Output the (x, y) coordinate of the center of the cell containing the given text.  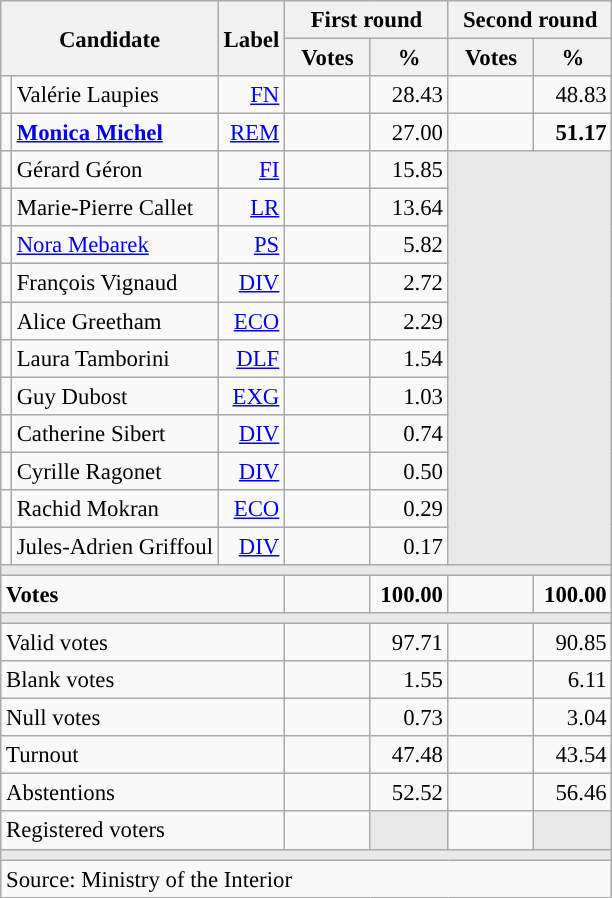
5.82 (409, 245)
56.46 (573, 793)
Guy Dubost (114, 396)
Marie-Pierre Callet (114, 208)
0.29 (409, 509)
François Vignaud (114, 283)
51.17 (573, 133)
47.48 (409, 755)
Nora Mebarek (114, 245)
3.04 (573, 718)
48.83 (573, 95)
EXG (251, 396)
Abstentions (143, 793)
FI (251, 170)
Laura Tamborini (114, 358)
1.03 (409, 396)
First round (367, 20)
43.54 (573, 755)
Monica Michel (114, 133)
LR (251, 208)
1.54 (409, 358)
0.73 (409, 718)
28.43 (409, 95)
DLF (251, 358)
27.00 (409, 133)
0.50 (409, 471)
Jules-Adrien Griffoul (114, 546)
REM (251, 133)
0.74 (409, 433)
Label (251, 38)
Blank votes (143, 680)
Candidate (110, 38)
Registered voters (143, 831)
Second round (530, 20)
6.11 (573, 680)
0.17 (409, 546)
Valérie Laupies (114, 95)
FN (251, 95)
13.64 (409, 208)
2.29 (409, 321)
Catherine Sibert (114, 433)
PS (251, 245)
1.55 (409, 680)
Null votes (143, 718)
97.71 (409, 643)
Rachid Mokran (114, 509)
Cyrille Ragonet (114, 471)
Gérard Géron (114, 170)
Turnout (143, 755)
90.85 (573, 643)
52.52 (409, 793)
2.72 (409, 283)
Valid votes (143, 643)
15.85 (409, 170)
Source: Ministry of the Interior (306, 879)
Alice Greetham (114, 321)
